Return the [X, Y] coordinate for the center point of the cell that contains the specified text.  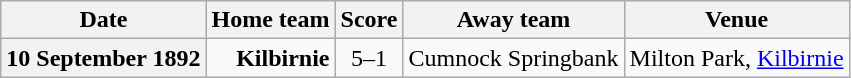
Venue [736, 20]
5–1 [369, 58]
Home team [270, 20]
Date [104, 20]
10 September 1892 [104, 58]
Score [369, 20]
Kilbirnie [270, 58]
Cumnock Springbank [514, 58]
Away team [514, 20]
Milton Park, Kilbirnie [736, 58]
